From the cell containing the given text, extract its center point as (X, Y) coordinate. 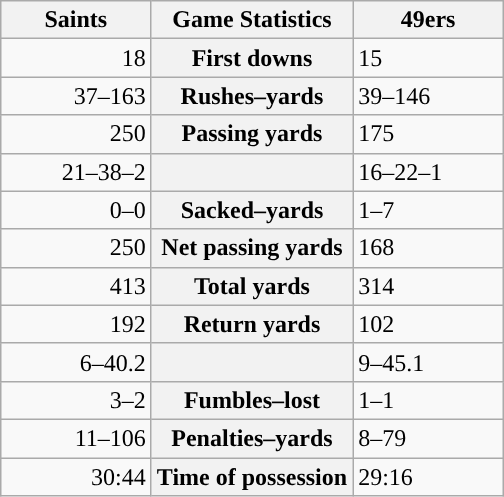
11–106 (76, 438)
0–0 (76, 210)
102 (428, 324)
192 (76, 324)
3–2 (76, 400)
413 (76, 286)
1–7 (428, 210)
Passing yards (252, 134)
30:44 (76, 477)
314 (428, 286)
Penalties–yards (252, 438)
29:16 (428, 477)
1–1 (428, 400)
18 (76, 58)
6–40.2 (76, 362)
Return yards (252, 324)
Game Statistics (252, 20)
175 (428, 134)
Saints (76, 20)
37–163 (76, 96)
39–146 (428, 96)
15 (428, 58)
Total yards (252, 286)
49ers (428, 20)
9–45.1 (428, 362)
Fumbles–lost (252, 400)
Time of possession (252, 477)
Sacked–yards (252, 210)
21–38–2 (76, 172)
Rushes–yards (252, 96)
8–79 (428, 438)
First downs (252, 58)
16–22–1 (428, 172)
Net passing yards (252, 248)
168 (428, 248)
